From the cell containing the given text, extract its center point as [X, Y] coordinate. 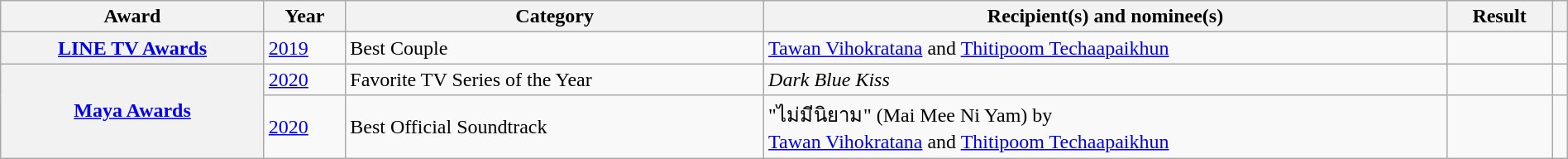
Best Couple [555, 48]
Maya Awards [132, 111]
Award [132, 17]
Year [304, 17]
Tawan Vihokratana and Thitipoom Techaapaikhun [1106, 48]
Dark Blue Kiss [1106, 79]
Recipient(s) and nominee(s) [1106, 17]
Result [1499, 17]
2019 [304, 48]
"ไม่มีนิยาม" (Mai Mee Ni Yam) byTawan Vihokratana and Thitipoom Techaapaikhun [1106, 127]
LINE TV Awards [132, 48]
Favorite TV Series of the Year [555, 79]
Category [555, 17]
Best Official Soundtrack [555, 127]
